Identify which cell holds the provided text, then report its [x, y] central coordinate. 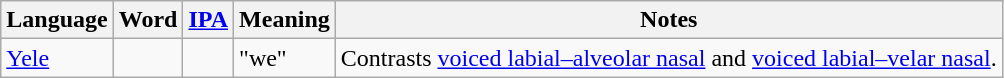
Word [148, 20]
Notes [668, 20]
Meaning [285, 20]
Contrasts voiced labial–alveolar nasal and voiced labial–velar nasal. [668, 58]
Language [57, 20]
"we" [285, 58]
Yele [57, 58]
IPA [208, 20]
